Determine the (X, Y) coordinate at the center of the cell enclosing the given text.  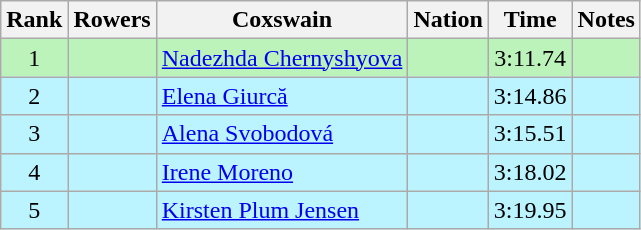
2 (34, 96)
Alena Svobodová (282, 134)
Nation (448, 20)
4 (34, 172)
3:15.51 (530, 134)
Notes (606, 20)
3:11.74 (530, 58)
Nadezhda Chernyshyova (282, 58)
3:19.95 (530, 210)
3 (34, 134)
Elena Giurcă (282, 96)
Rank (34, 20)
3:18.02 (530, 172)
1 (34, 58)
Coxswain (282, 20)
Kirsten Plum Jensen (282, 210)
5 (34, 210)
Irene Moreno (282, 172)
3:14.86 (530, 96)
Time (530, 20)
Rowers (112, 20)
